Output the (x, y) coordinate of the center of the cell containing the given text.  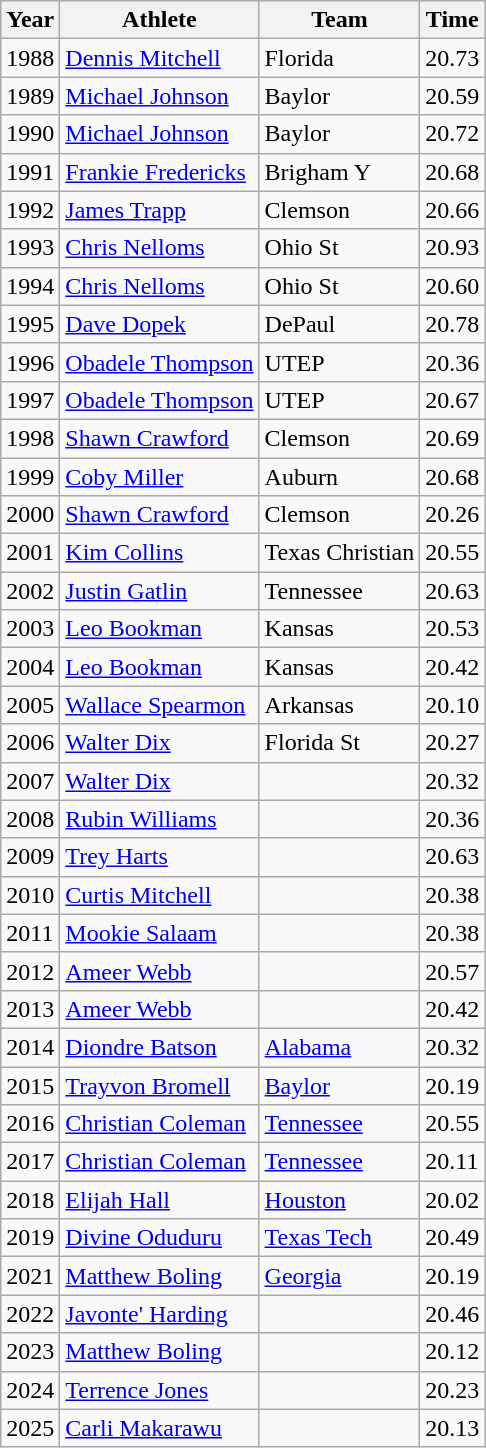
Texas Christian (340, 553)
20.93 (452, 248)
1990 (30, 134)
Trey Harts (160, 857)
2012 (30, 971)
20.67 (452, 400)
Rubin Williams (160, 819)
2009 (30, 857)
Trayvon Bromell (160, 1085)
Justin Gatlin (160, 591)
Alabama (340, 1047)
Wallace Spearmon (160, 705)
1992 (30, 210)
20.26 (452, 515)
Terrence Jones (160, 1390)
1994 (30, 286)
20.13 (452, 1428)
2022 (30, 1314)
20.60 (452, 286)
Dennis Mitchell (160, 58)
2019 (30, 1238)
Texas Tech (340, 1238)
Coby Miller (160, 477)
2025 (30, 1428)
1996 (30, 362)
2013 (30, 1009)
Arkansas (340, 705)
20.10 (452, 705)
Auburn (340, 477)
20.78 (452, 324)
1997 (30, 400)
20.12 (452, 1352)
Curtis Mitchell (160, 895)
2010 (30, 895)
20.69 (452, 438)
1995 (30, 324)
20.46 (452, 1314)
James Trapp (160, 210)
Time (452, 20)
2014 (30, 1047)
2007 (30, 781)
2021 (30, 1276)
2018 (30, 1200)
20.27 (452, 743)
20.49 (452, 1238)
1991 (30, 172)
Florida St (340, 743)
Georgia (340, 1276)
20.72 (452, 134)
2000 (30, 515)
20.73 (452, 58)
2015 (30, 1085)
2001 (30, 553)
20.11 (452, 1162)
1999 (30, 477)
Houston (340, 1200)
DePaul (340, 324)
2024 (30, 1390)
1989 (30, 96)
2004 (30, 667)
20.02 (452, 1200)
Javonte' Harding (160, 1314)
2016 (30, 1124)
Year (30, 20)
2011 (30, 933)
2017 (30, 1162)
20.59 (452, 96)
2005 (30, 705)
2008 (30, 819)
Carli Makarawu (160, 1428)
20.66 (452, 210)
Dave Dopek (160, 324)
Frankie Fredericks (160, 172)
2023 (30, 1352)
Team (340, 20)
Elijah Hall (160, 1200)
2006 (30, 743)
2003 (30, 629)
20.23 (452, 1390)
20.53 (452, 629)
1998 (30, 438)
Florida (340, 58)
Mookie Salaam (160, 933)
1993 (30, 248)
Kim Collins (160, 553)
Diondre Batson (160, 1047)
20.57 (452, 971)
Athlete (160, 20)
Divine Oduduru (160, 1238)
2002 (30, 591)
1988 (30, 58)
Brigham Y (340, 172)
